Scan for the cell matching the given text and deliver its (x, y) coordinate at center. 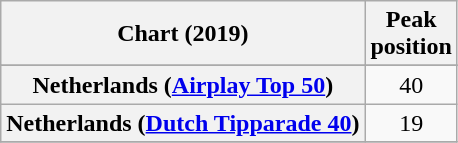
19 (411, 123)
Netherlands (Dutch Tipparade 40) (183, 123)
Peakposition (411, 34)
40 (411, 85)
Netherlands (Airplay Top 50) (183, 85)
Chart (2019) (183, 34)
